Pinpoint the cell where the given text exists, returning its (X, Y) midpoint coordinate. 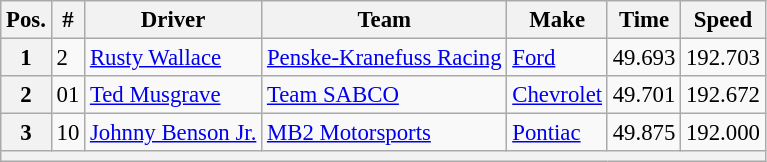
Time (644, 20)
10 (68, 133)
MB2 Motorsports (384, 133)
Johnny Benson Jr. (174, 133)
Speed (724, 20)
49.701 (644, 95)
192.703 (724, 58)
49.875 (644, 133)
1 (26, 58)
Pos. (26, 20)
01 (68, 95)
Make (557, 20)
Penske-Kranefuss Racing (384, 58)
# (68, 20)
Driver (174, 20)
Team (384, 20)
Pontiac (557, 133)
192.000 (724, 133)
192.672 (724, 95)
Team SABCO (384, 95)
Ted Musgrave (174, 95)
Rusty Wallace (174, 58)
Ford (557, 58)
49.693 (644, 58)
Chevrolet (557, 95)
3 (26, 133)
